Find where the given text appears and provide that cell's center as [X, Y] coordinate. 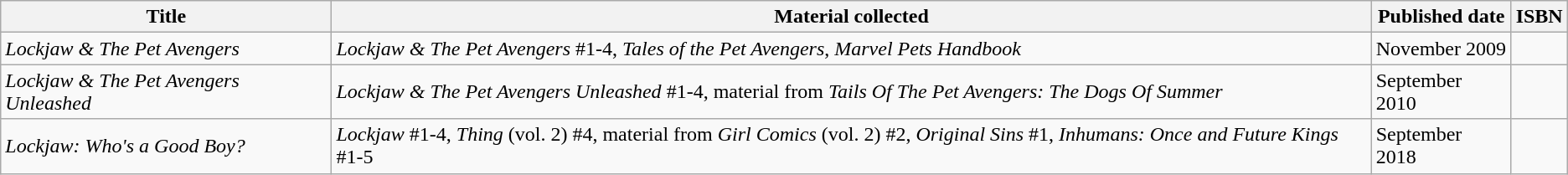
November 2009 [1441, 49]
September 2018 [1441, 146]
Lockjaw & The Pet Avengers [166, 49]
Lockjaw & The Pet Avengers Unleashed [166, 92]
Lockjaw #1-4, Thing (vol. 2) #4, material from Girl Comics (vol. 2) #2, Original Sins #1, Inhumans: Once and Future Kings #1-5 [851, 146]
September 2010 [1441, 92]
Lockjaw & The Pet Avengers Unleashed #1-4, material from Tails Of The Pet Avengers: The Dogs Of Summer [851, 92]
Material collected [851, 17]
Lockjaw & The Pet Avengers #1-4, Tales of the Pet Avengers, Marvel Pets Handbook [851, 49]
Published date [1441, 17]
Lockjaw: Who's a Good Boy? [166, 146]
ISBN [1540, 17]
Title [166, 17]
